Extract the (X, Y) coordinate from the center of the cell holding the provided text.  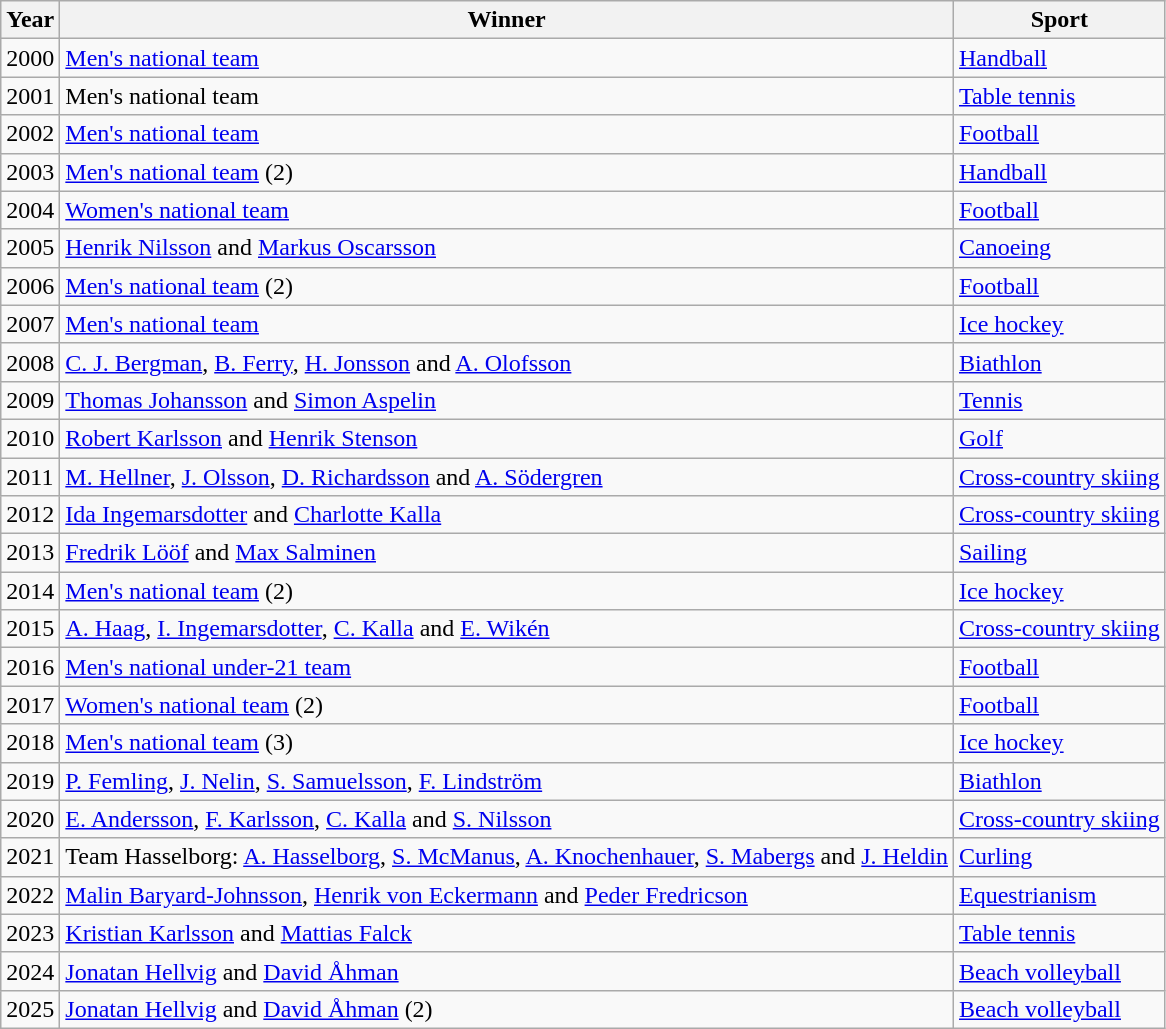
Ida Ingemarsdotter and Charlotte Kalla (507, 515)
Curling (1059, 857)
2025 (30, 1009)
2008 (30, 362)
2021 (30, 857)
2002 (30, 134)
Jonatan Hellvig and David Åhman (2) (507, 1009)
2004 (30, 210)
2024 (30, 971)
2023 (30, 933)
2013 (30, 553)
2017 (30, 705)
2015 (30, 629)
2012 (30, 515)
Kristian Karlsson and Mattias Falck (507, 933)
A. Haag, I. Ingemarsdotter, C. Kalla and E. Wikén (507, 629)
Team Hasselborg: A. Hasselborg, S. McManus, A. Knochenhauer, S. Mabergs and J. Heldin (507, 857)
2022 (30, 895)
Robert Karlsson and Henrik Stenson (507, 438)
Henrik Nilsson and Markus Oscarsson (507, 248)
Jonatan Hellvig and David Åhman (507, 971)
Malin Baryard-Johnsson, Henrik von Eckermann and Peder Fredricson (507, 895)
Golf (1059, 438)
Fredrik Lööf and Max Salminen (507, 553)
2019 (30, 781)
2018 (30, 743)
2007 (30, 324)
2010 (30, 438)
2005 (30, 248)
2000 (30, 58)
Women's national team (2) (507, 705)
Sailing (1059, 553)
2001 (30, 96)
Sport (1059, 20)
Thomas Johansson and Simon Aspelin (507, 400)
2003 (30, 172)
Women's national team (507, 210)
Tennis (1059, 400)
C. J. Bergman, B. Ferry, H. Jonsson and A. Olofsson (507, 362)
Equestrianism (1059, 895)
Winner (507, 20)
M. Hellner, J. Olsson, D. Richardsson and A. Södergren (507, 477)
2016 (30, 667)
2020 (30, 819)
2014 (30, 591)
Men's national under-21 team (507, 667)
P. Femling, J. Nelin, S. Samuelsson, F. Lindström (507, 781)
Men's national team (3) (507, 743)
2009 (30, 400)
2011 (30, 477)
Canoeing (1059, 248)
2006 (30, 286)
Year (30, 20)
E. Andersson, F. Karlsson, C. Kalla and S. Nilsson (507, 819)
